Pinpoint the cell where the given text exists, returning its (X, Y) midpoint coordinate. 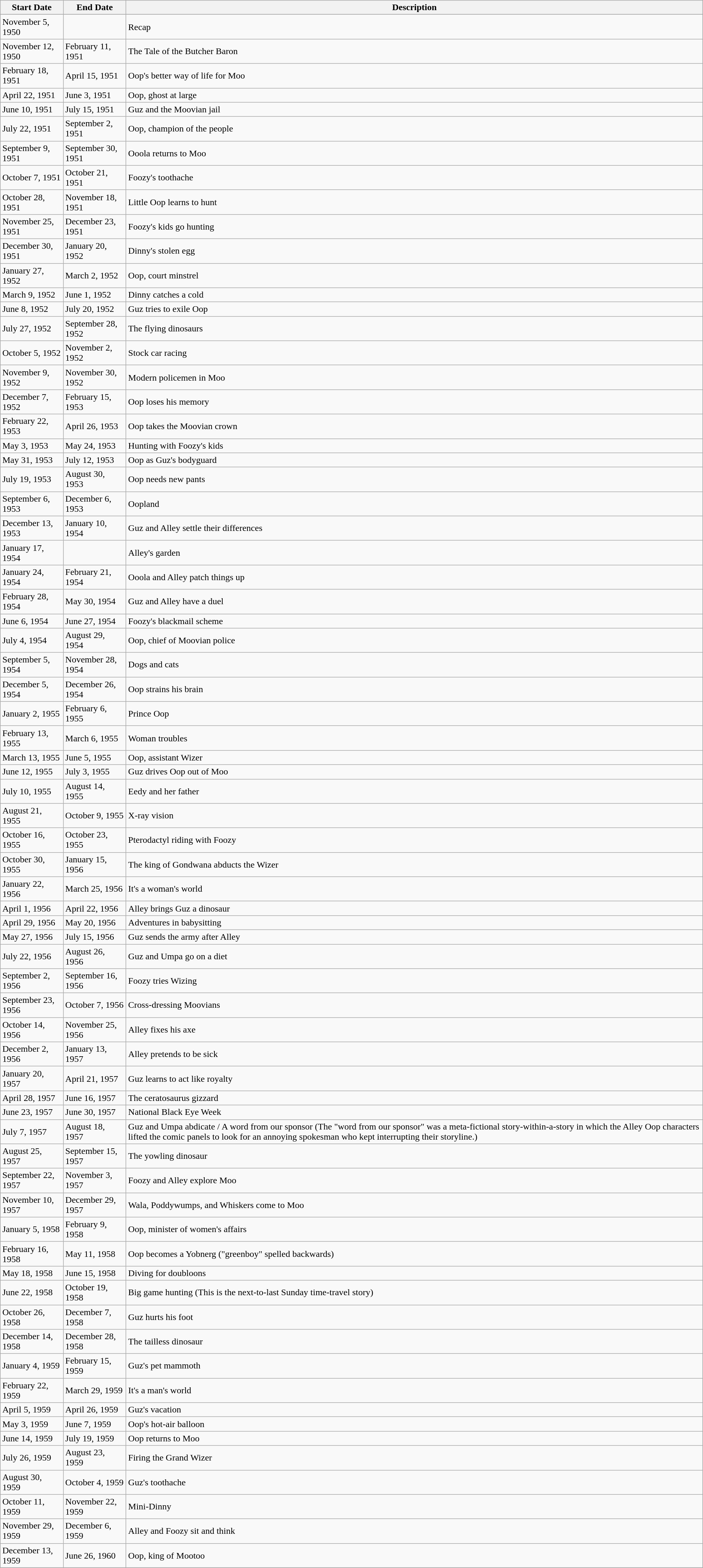
February 16, 1958 (32, 1253)
February 22, 1953 (32, 426)
Guz's vacation (415, 1410)
January 24, 1954 (32, 577)
Guz learns to act like royalty (415, 1078)
July 22, 1951 (32, 129)
December 5, 1954 (32, 689)
June 26, 1960 (95, 1556)
June 6, 1954 (32, 621)
June 15, 1958 (95, 1273)
November 12, 1950 (32, 51)
Foozy's toothache (415, 177)
July 27, 1952 (32, 328)
Hunting with Foozy's kids (415, 446)
July 19, 1953 (32, 479)
January 17, 1954 (32, 552)
December 23, 1951 (95, 226)
November 29, 1959 (32, 1531)
June 23, 1957 (32, 1112)
August 14, 1955 (95, 791)
The tailless dinosaur (415, 1341)
July 7, 1957 (32, 1132)
July 15, 1956 (95, 937)
April 22, 1951 (32, 95)
It's a woman's world (415, 889)
January 27, 1952 (32, 275)
May 30, 1954 (95, 601)
X-ray vision (415, 815)
Oop as Guz's bodyguard (415, 460)
Oop's better way of life for Moo (415, 76)
January 20, 1957 (32, 1078)
September 9, 1951 (32, 153)
August 30, 1959 (32, 1482)
October 30, 1955 (32, 864)
Oop, champion of the people (415, 129)
Oop, minister of women's affairs (415, 1229)
February 21, 1954 (95, 577)
February 15, 1959 (95, 1366)
September 23, 1956 (32, 1006)
October 5, 1952 (32, 353)
January 13, 1957 (95, 1054)
February 28, 1954 (32, 601)
September 6, 1953 (32, 504)
Oop returns to Moo (415, 1438)
April 29, 1956 (32, 922)
August 21, 1955 (32, 815)
Oop strains his brain (415, 689)
February 22, 1959 (32, 1390)
Stock car racing (415, 353)
Eedy and her father (415, 791)
Recap (415, 27)
April 21, 1957 (95, 1078)
The Tale of the Butcher Baron (415, 51)
Foozy's blackmail scheme (415, 621)
April 26, 1959 (95, 1410)
November 22, 1959 (95, 1507)
February 6, 1955 (95, 714)
Oop, king of Mootoo (415, 1556)
June 7, 1959 (95, 1424)
August 26, 1956 (95, 956)
December 13, 1953 (32, 528)
It's a man's world (415, 1390)
August 29, 1954 (95, 640)
February 11, 1951 (95, 51)
October 7, 1956 (95, 1006)
October 21, 1951 (95, 177)
Oop, assistant Wizer (415, 758)
Mini-Dinny (415, 1507)
May 27, 1956 (32, 937)
November 25, 1951 (32, 226)
June 10, 1951 (32, 109)
October 4, 1959 (95, 1482)
Guz drives Oop out of Moo (415, 772)
June 22, 1958 (32, 1293)
Oop, chief of Moovian police (415, 640)
Guz and Alley have a duel (415, 601)
Modern policemen in Moo (415, 377)
January 10, 1954 (95, 528)
March 29, 1959 (95, 1390)
April 15, 1951 (95, 76)
June 8, 1952 (32, 309)
September 30, 1951 (95, 153)
Guz tries to exile Oop (415, 309)
Alley brings Guz a dinosaur (415, 908)
December 7, 1958 (95, 1317)
November 25, 1956 (95, 1030)
Woman troubles (415, 738)
October 9, 1955 (95, 815)
Oop needs new pants (415, 479)
Pterodactyl riding with Foozy (415, 840)
Guz and the Moovian jail (415, 109)
November 9, 1952 (32, 377)
July 4, 1954 (32, 640)
May 3, 1959 (32, 1424)
Little Oop learns to hunt (415, 202)
Oop becomes a Yobnerg ("greenboy" spelled backwards) (415, 1253)
August 25, 1957 (32, 1156)
January 15, 1956 (95, 864)
Cross-dressing Moovians (415, 1006)
Foozy tries Wizing (415, 981)
The flying dinosaurs (415, 328)
December 2, 1956 (32, 1054)
Ooola returns to Moo (415, 153)
June 30, 1957 (95, 1112)
Oop's hot-air balloon (415, 1424)
January 5, 1958 (32, 1229)
September 15, 1957 (95, 1156)
Firing the Grand Wizer (415, 1458)
June 3, 1951 (95, 95)
Diving for doubloons (415, 1273)
December 6, 1953 (95, 504)
Guz sends the army after Alley (415, 937)
April 22, 1956 (95, 908)
November 3, 1957 (95, 1181)
May 31, 1953 (32, 460)
November 2, 1952 (95, 353)
Foozy and Alley explore Moo (415, 1181)
Guz's toothache (415, 1482)
February 13, 1955 (32, 738)
November 30, 1952 (95, 377)
Alley's garden (415, 552)
June 1, 1952 (95, 295)
The ceratosaurus gizzard (415, 1098)
November 5, 1950 (32, 27)
End Date (95, 8)
Guz hurts his foot (415, 1317)
December 13, 1959 (32, 1556)
December 7, 1952 (32, 402)
May 20, 1956 (95, 922)
November 10, 1957 (32, 1205)
September 22, 1957 (32, 1181)
Wala, Poddywumps, and Whiskers come to Moo (415, 1205)
September 16, 1956 (95, 981)
October 16, 1955 (32, 840)
National Black Eye Week (415, 1112)
May 11, 1958 (95, 1253)
Dinny's stolen egg (415, 251)
April 5, 1959 (32, 1410)
Oop takes the Moovian crown (415, 426)
November 28, 1954 (95, 665)
June 12, 1955 (32, 772)
Dogs and cats (415, 665)
February 15, 1953 (95, 402)
Guz and Alley settle their differences (415, 528)
October 7, 1951 (32, 177)
Foozy's kids go hunting (415, 226)
December 30, 1951 (32, 251)
June 5, 1955 (95, 758)
April 28, 1957 (32, 1098)
October 28, 1951 (32, 202)
July 15, 1951 (95, 109)
October 23, 1955 (95, 840)
August 23, 1959 (95, 1458)
July 3, 1955 (95, 772)
Big game hunting (This is the next-to-last Sunday time-travel story) (415, 1293)
May 18, 1958 (32, 1273)
July 12, 1953 (95, 460)
Dinny catches a cold (415, 295)
October 11, 1959 (32, 1507)
December 29, 1957 (95, 1205)
July 20, 1952 (95, 309)
May 3, 1953 (32, 446)
December 26, 1954 (95, 689)
April 26, 1953 (95, 426)
July 19, 1959 (95, 1438)
January 2, 1955 (32, 714)
Alley pretends to be sick (415, 1054)
August 30, 1953 (95, 479)
March 2, 1952 (95, 275)
March 6, 1955 (95, 738)
March 9, 1952 (32, 295)
August 18, 1957 (95, 1132)
June 16, 1957 (95, 1098)
The king of Gondwana abducts the Wizer (415, 864)
July 10, 1955 (32, 791)
March 25, 1956 (95, 889)
January 22, 1956 (32, 889)
September 2, 1951 (95, 129)
Description (415, 8)
December 6, 1959 (95, 1531)
Oopland (415, 504)
Alley fixes his axe (415, 1030)
Adventures in babysitting (415, 922)
January 20, 1952 (95, 251)
July 22, 1956 (32, 956)
January 4, 1959 (32, 1366)
February 9, 1958 (95, 1229)
Prince Oop (415, 714)
December 28, 1958 (95, 1341)
Guz's pet mammoth (415, 1366)
May 24, 1953 (95, 446)
Oop, court minstrel (415, 275)
October 19, 1958 (95, 1293)
February 18, 1951 (32, 76)
June 27, 1954 (95, 621)
Guz and Umpa go on a diet (415, 956)
Ooola and Alley patch things up (415, 577)
December 14, 1958 (32, 1341)
October 26, 1958 (32, 1317)
September 28, 1952 (95, 328)
September 5, 1954 (32, 665)
Oop, ghost at large (415, 95)
October 14, 1956 (32, 1030)
Oop loses his memory (415, 402)
Start Date (32, 8)
November 18, 1951 (95, 202)
March 13, 1955 (32, 758)
September 2, 1956 (32, 981)
July 26, 1959 (32, 1458)
Alley and Foozy sit and think (415, 1531)
April 1, 1956 (32, 908)
The yowling dinosaur (415, 1156)
June 14, 1959 (32, 1438)
